Determine the [X, Y] coordinate at the center of the cell enclosing the given text.  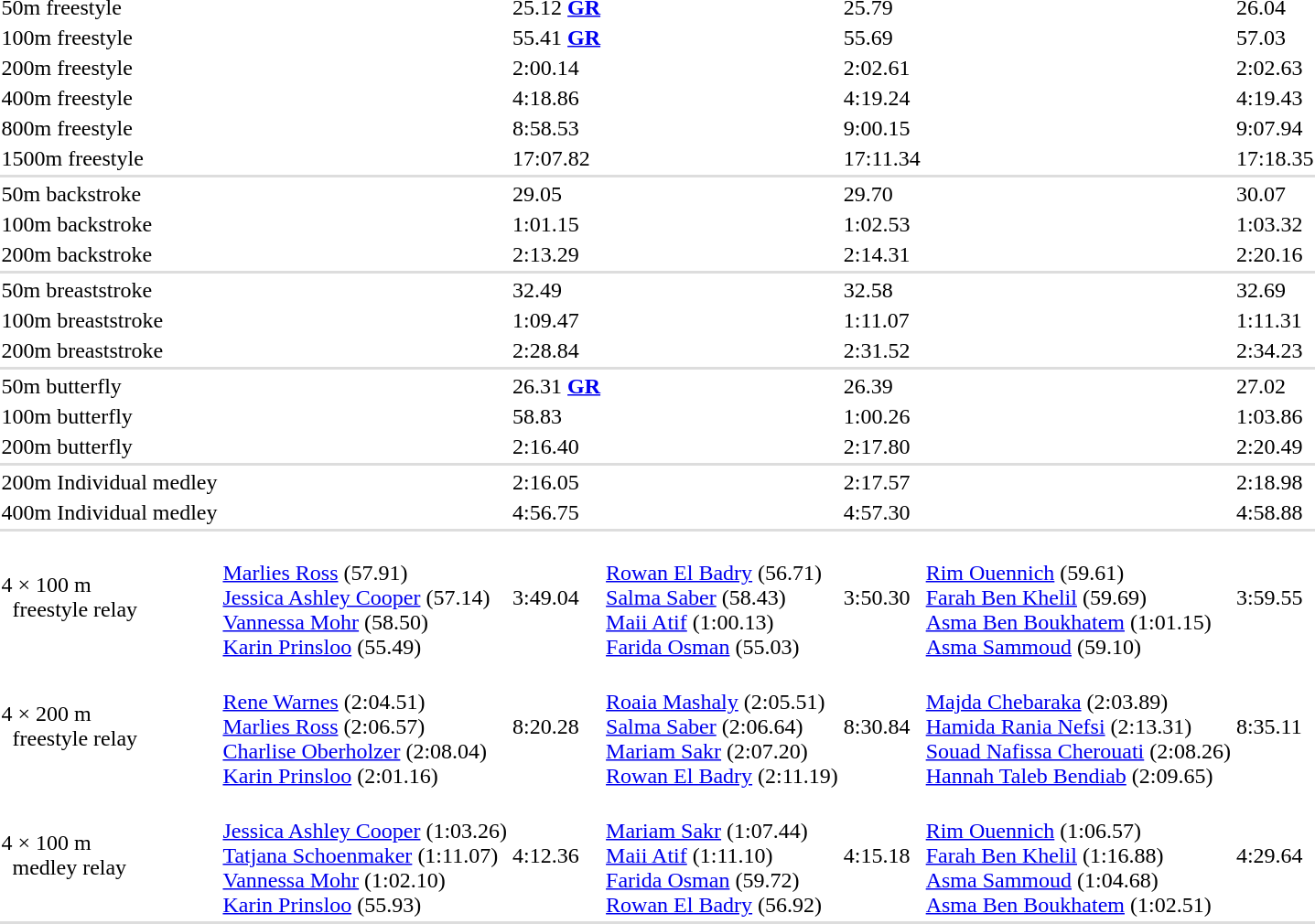
2:14.31 [882, 254]
3:50.30 [882, 597]
4:18.86 [556, 98]
1500m freestyle [110, 158]
2:02.61 [882, 68]
50m butterfly [110, 386]
17:11.34 [882, 158]
3:59.55 [1275, 597]
Rowan El Badry (56.71)Salma Saber (58.43)Maii Atif (1:00.13)Farida Osman (55.03) [723, 597]
29.05 [556, 194]
200m butterfly [110, 446]
2:16.05 [556, 482]
4 × 100 m freestyle relay [110, 597]
57.03 [1275, 38]
30.07 [1275, 194]
100m freestyle [110, 38]
400m freestyle [110, 98]
100m butterfly [110, 416]
100m backstroke [110, 224]
27.02 [1275, 386]
100m breaststroke [110, 320]
2:20.16 [1275, 254]
4:19.43 [1275, 98]
4:58.88 [1275, 512]
17:18.35 [1275, 158]
Majda Chebaraka (2:03.89)Hamida Rania Nefsi (2:13.31)Souad Nafissa Cherouati (2:08.26)Hannah Taleb Bendiab (2:09.65) [1078, 726]
8:20.28 [556, 726]
4:56.75 [556, 512]
1:09.47 [556, 320]
1:11.07 [882, 320]
Rim Ouennich (59.61)Farah Ben Khelil (59.69)Asma Ben Boukhatem (1:01.15)Asma Sammoud (59.10) [1078, 597]
2:31.52 [882, 350]
2:17.80 [882, 446]
8:30.84 [882, 726]
200m freestyle [110, 68]
1:02.53 [882, 224]
4:12.36 [556, 855]
8:58.53 [556, 128]
2:34.23 [1275, 350]
Marlies Ross (57.91)Jessica Ashley Cooper (57.14)Vannessa Mohr (58.50)Karin Prinsloo (55.49) [365, 597]
55.41 GR [556, 38]
800m freestyle [110, 128]
4:15.18 [882, 855]
2:00.14 [556, 68]
2:13.29 [556, 254]
26.31 GR [556, 386]
8:35.11 [1275, 726]
Rene Warnes (2:04.51)Marlies Ross (2:06.57)Charlise Oberholzer (2:08.04)Karin Prinsloo (2:01.16) [365, 726]
26.39 [882, 386]
200m breaststroke [110, 350]
4:19.24 [882, 98]
50m backstroke [110, 194]
32.69 [1275, 290]
2:17.57 [882, 482]
4:57.30 [882, 512]
1:11.31 [1275, 320]
Jessica Ashley Cooper (1:03.26)Tatjana Schoenmaker (1:11.07)Vannessa Mohr (1:02.10)Karin Prinsloo (55.93) [365, 855]
2:02.63 [1275, 68]
9:07.94 [1275, 128]
Roaia Mashaly (2:05.51)Salma Saber (2:06.64)Mariam Sakr (2:07.20)Rowan El Badry (2:11.19) [723, 726]
200m Individual medley [110, 482]
2:18.98 [1275, 482]
1:00.26 [882, 416]
2:20.49 [1275, 446]
200m backstroke [110, 254]
32.58 [882, 290]
29.70 [882, 194]
Mariam Sakr (1:07.44)Maii Atif (1:11.10)Farida Osman (59.72)Rowan El Badry (56.92) [723, 855]
2:28.84 [556, 350]
55.69 [882, 38]
58.83 [556, 416]
400m Individual medley [110, 512]
9:00.15 [882, 128]
1:01.15 [556, 224]
2:16.40 [556, 446]
4:29.64 [1275, 855]
1:03.86 [1275, 416]
4 × 200 m freestyle relay [110, 726]
50m breaststroke [110, 290]
17:07.82 [556, 158]
1:03.32 [1275, 224]
3:49.04 [556, 597]
4 × 100 m medley relay [110, 855]
32.49 [556, 290]
Rim Ouennich (1:06.57)Farah Ben Khelil (1:16.88)Asma Sammoud (1:04.68)Asma Ben Boukhatem (1:02.51) [1078, 855]
